Output the (x, y) coordinate of the center of the cell containing the given text.  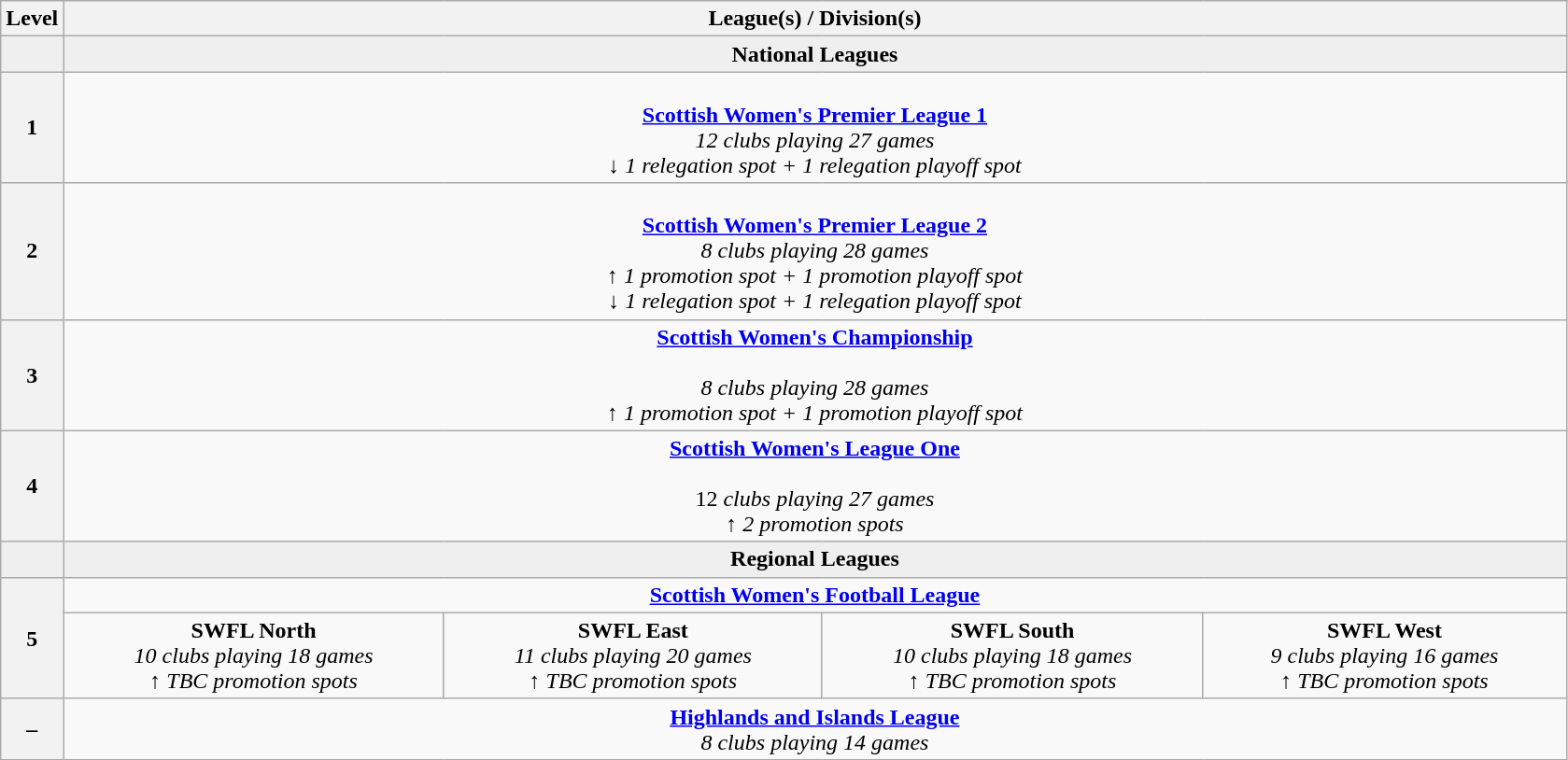
Scottish Women's Championship8 clubs playing 28 games ↑ 1 promotion spot + 1 promotion playoff spot (814, 375)
National Leagues (814, 54)
Level (32, 19)
4 (32, 486)
League(s) / Division(s) (814, 19)
5 (32, 638)
1 (32, 127)
– (32, 728)
SWFL East11 clubs playing 20 games ↑ TBC promotion spots (633, 655)
SWFL West9 clubs playing 16 games ↑ TBC promotion spots (1384, 655)
SWFL South10 clubs playing 18 games ↑ TBC promotion spots (1012, 655)
Regional Leagues (814, 559)
3 (32, 375)
Highlands and Islands League8 clubs playing 14 games (814, 728)
2 (32, 251)
Scottish Women's Football League (814, 595)
SWFL North10 clubs playing 18 games ↑ TBC promotion spots (254, 655)
Scottish Women's Premier League 1 12 clubs playing 27 games ↓ 1 relegation spot + 1 relegation playoff spot (814, 127)
Scottish Women's League One12 clubs playing 27 games ↑ 2 promotion spots (814, 486)
